From the cell containing the given text, extract its center point as (x, y) coordinate. 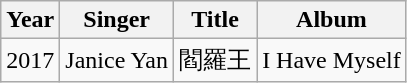
2017 (30, 60)
Title (216, 20)
閻羅王 (216, 60)
Album (332, 20)
Singer (117, 20)
Year (30, 20)
Janice Yan (117, 60)
I Have Myself (332, 60)
